Search for the cell housing the specified text and yield its [X, Y] center coordinate. 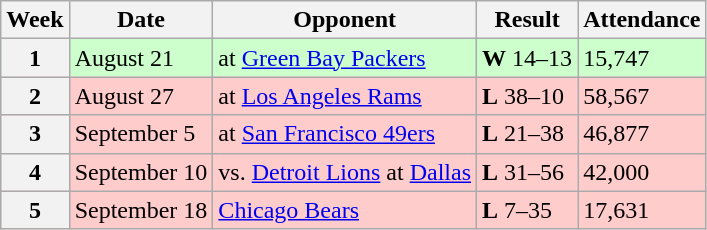
vs. Detroit Lions at Dallas [345, 172]
15,747 [642, 58]
3 [35, 134]
August 27 [141, 96]
42,000 [642, 172]
September 18 [141, 210]
September 5 [141, 134]
Chicago Bears [345, 210]
Result [528, 20]
4 [35, 172]
W 14–13 [528, 58]
at Los Angeles Rams [345, 96]
at Green Bay Packers [345, 58]
at San Francisco 49ers [345, 134]
Attendance [642, 20]
2 [35, 96]
September 10 [141, 172]
L 21–38 [528, 134]
Week [35, 20]
5 [35, 210]
L 31–56 [528, 172]
46,877 [642, 134]
17,631 [642, 210]
L 7–35 [528, 210]
August 21 [141, 58]
1 [35, 58]
Date [141, 20]
58,567 [642, 96]
L 38–10 [528, 96]
Opponent [345, 20]
